Locate the cell with the specified text and output its (X, Y) center coordinate. 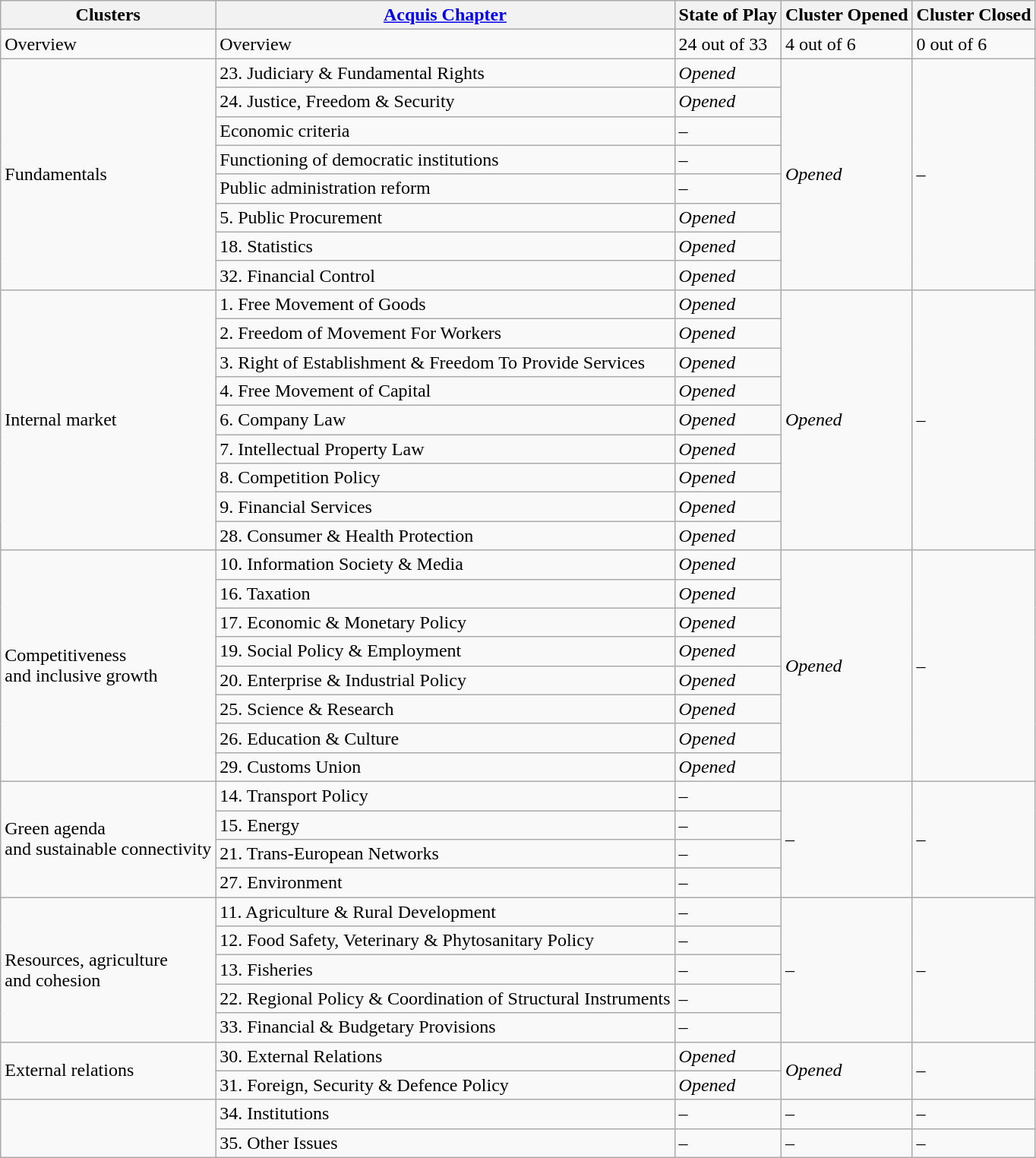
19. Social Policy & Employment (445, 651)
29. Customs Union (445, 767)
33. Financial & Budgetary Provisions (445, 1027)
16. Taxation (445, 593)
State of Play (728, 15)
13. Fisheries (445, 970)
32. Financial Control (445, 275)
23. Judiciary & Fundamental Rights (445, 73)
4. Free Movement of Capital (445, 391)
3. Right of Establishment & Freedom To Provide Services (445, 362)
26. Education & Culture (445, 738)
Public administration reform (445, 188)
9. Financial Services (445, 507)
24. Justice, Freedom & Security (445, 102)
Functioning of democratic institutions (445, 160)
35. Other Issues (445, 1143)
30. External Relations (445, 1056)
8. Competition Policy (445, 478)
6. Company Law (445, 420)
17. Economic & Monetary Policy (445, 622)
15. Energy (445, 824)
21. Trans-European Networks (445, 854)
Clusters (108, 15)
22. Regional Policy & Coordination of Structural Instruments (445, 998)
Resources, agricultureand cohesion (108, 970)
External relations (108, 1071)
Fundamentals (108, 174)
34. Institutions (445, 1114)
1. Free Movement of Goods (445, 304)
11. Agriculture & Rural Development (445, 912)
4 out of 6 (846, 44)
0 out of 6 (974, 44)
24 out of 33 (728, 44)
7. Intellectual Property Law (445, 449)
Economic criteria (445, 131)
18. Statistics (445, 246)
5. Public Procurement (445, 217)
Cluster Closed (974, 15)
Acquis Chapter (445, 15)
12. Food Safety, Veterinary & Phytosanitary Policy (445, 941)
14. Transport Policy (445, 796)
Internal market (108, 419)
10. Information Society & Media (445, 565)
Green agendaand sustainable connectivity (108, 839)
20. Enterprise & Industrial Policy (445, 680)
28. Consumer & Health Protection (445, 536)
27. Environment (445, 883)
Competitivenessand inclusive growth (108, 666)
2. Freedom of Movement For Workers (445, 333)
31. Foreign, Security & Defence Policy (445, 1085)
25. Science & Research (445, 709)
Cluster Opened (846, 15)
